Provide the (x, y) coordinate of the cell's center where the given text is located.  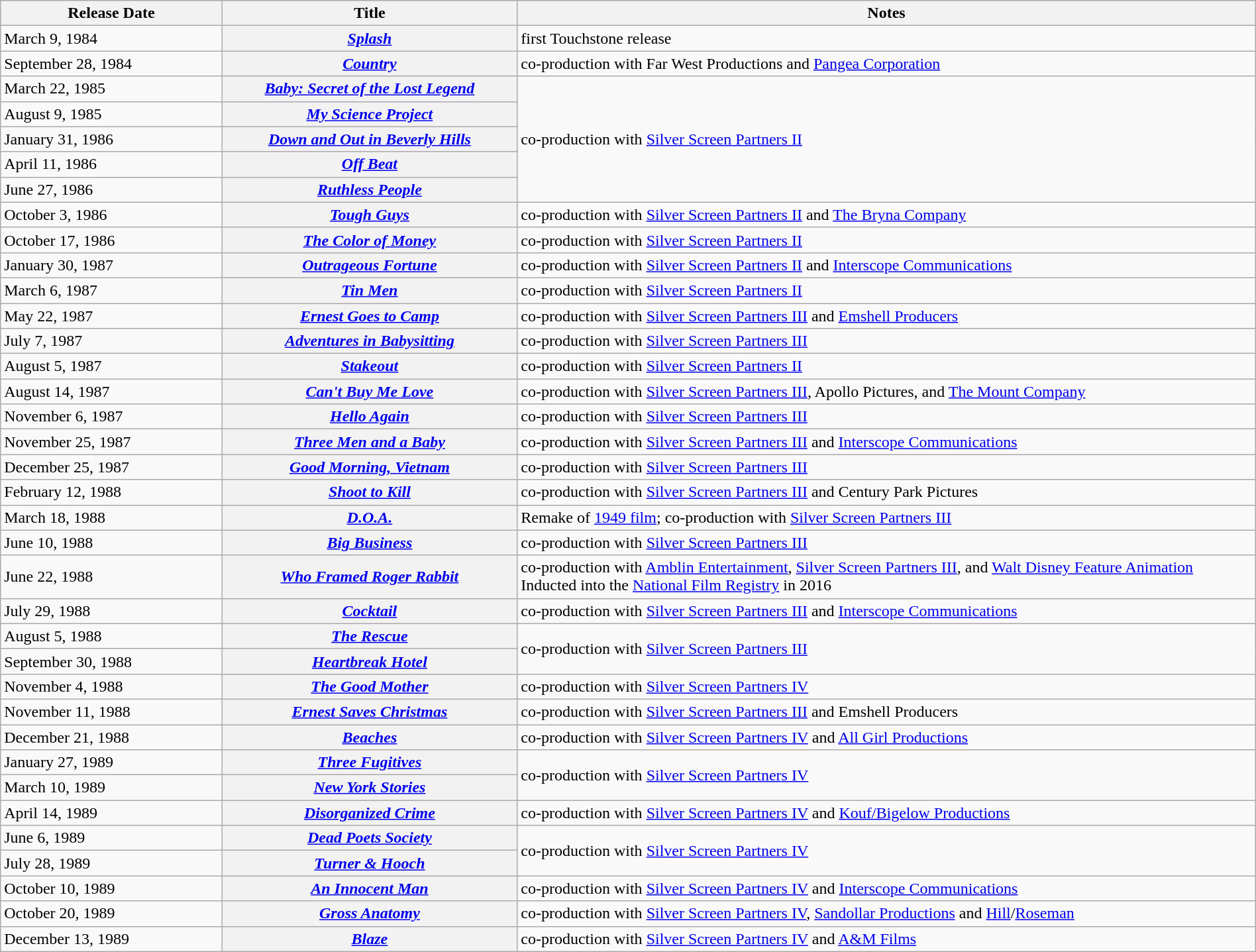
Blaze (370, 939)
Big Business (370, 543)
March 10, 1989 (111, 788)
November 4, 1988 (111, 686)
Ruthless People (370, 189)
February 12, 1988 (111, 492)
Who Framed Roger Rabbit (370, 576)
co-production with Silver Screen Partners III, Apollo Pictures, and The Mount Company (886, 392)
Release Date (111, 13)
Can't Buy Me Love (370, 392)
Splash (370, 38)
November 11, 1988 (111, 712)
October 20, 1989 (111, 914)
November 25, 1987 (111, 442)
Turner & Hooch (370, 863)
co-production with Silver Screen Partners IV and Kouf/Bigelow Productions (886, 813)
October 17, 1986 (111, 240)
July 28, 1989 (111, 863)
co-production with Silver Screen Partners IV, Sandollar Productions and Hill/Roseman (886, 914)
March 22, 1985 (111, 89)
April 14, 1989 (111, 813)
Hello Again (370, 417)
Title (370, 13)
June 10, 1988 (111, 543)
My Science Project (370, 114)
June 6, 1989 (111, 838)
co-production with Silver Screen Partners II and The Bryna Company (886, 215)
March 6, 1987 (111, 290)
December 13, 1989 (111, 939)
August 5, 1987 (111, 366)
August 5, 1988 (111, 636)
January 30, 1987 (111, 265)
Disorganized Crime (370, 813)
co-production with Silver Screen Partners IV and All Girl Productions (886, 737)
The Rescue (370, 636)
co-production with Far West Productions and Pangea Corporation (886, 64)
March 9, 1984 (111, 38)
Adventures in Babysitting (370, 341)
July 29, 1988 (111, 611)
November 6, 1987 (111, 417)
April 11, 1986 (111, 164)
September 28, 1984 (111, 64)
D.O.A. (370, 517)
Baby: Secret of the Lost Legend (370, 89)
Cocktail (370, 611)
An Innocent Man (370, 888)
The Color of Money (370, 240)
June 27, 1986 (111, 189)
January 27, 1989 (111, 763)
August 14, 1987 (111, 392)
January 31, 1986 (111, 139)
first Touchstone release (886, 38)
July 7, 1987 (111, 341)
Tin Men (370, 290)
December 25, 1987 (111, 467)
March 18, 1988 (111, 517)
Country (370, 64)
Shoot to Kill (370, 492)
co-production with Silver Screen Partners IV and Interscope Communications (886, 888)
Down and Out in Beverly Hills (370, 139)
The Good Mother (370, 686)
September 30, 1988 (111, 661)
May 22, 1987 (111, 316)
October 10, 1989 (111, 888)
Gross Anatomy (370, 914)
co-production with Silver Screen Partners III and Century Park Pictures (886, 492)
Ernest Saves Christmas (370, 712)
Good Morning, Vietnam (370, 467)
Heartbreak Hotel (370, 661)
Three Fugitives (370, 763)
New York Stories (370, 788)
Notes (886, 13)
co-production with Silver Screen Partners IV and A&M Films (886, 939)
Ernest Goes to Camp (370, 316)
Outrageous Fortune (370, 265)
August 9, 1985 (111, 114)
Dead Poets Society (370, 838)
Off Beat (370, 164)
Beaches (370, 737)
June 22, 1988 (111, 576)
Remake of 1949 film; co-production with Silver Screen Partners III (886, 517)
December 21, 1988 (111, 737)
Tough Guys (370, 215)
Three Men and a Baby (370, 442)
Stakeout (370, 366)
co-production with Silver Screen Partners II and Interscope Communications (886, 265)
October 3, 1986 (111, 215)
